Locate the cell with the specified text and output its [X, Y] center coordinate. 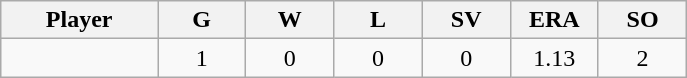
1 [202, 58]
ERA [554, 20]
G [202, 20]
L [378, 20]
SO [642, 20]
W [290, 20]
SV [466, 20]
2 [642, 58]
Player [80, 20]
1.13 [554, 58]
